Detect which cell encompasses the target text, then output its [X, Y] center coordinate. 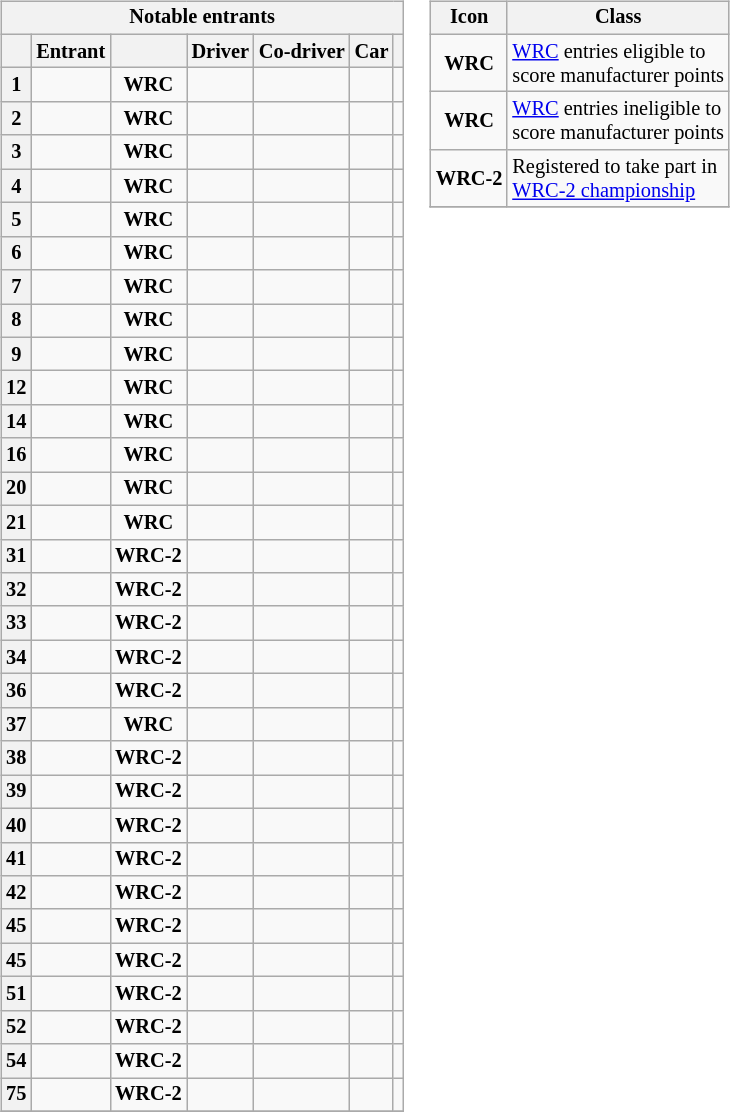
5 [16, 220]
7 [16, 287]
39 [16, 792]
6 [16, 253]
42 [16, 893]
20 [16, 489]
Notable entrants [202, 18]
12 [16, 388]
40 [16, 825]
32 [16, 590]
Icon [469, 18]
33 [16, 623]
51 [16, 994]
16 [16, 455]
WRC entries eligible toscore manufacturer points [618, 63]
37 [16, 724]
WRC entries ineligible toscore manufacturer points [618, 121]
Registered to take part inWRC-2 championship [618, 179]
Driver [220, 51]
38 [16, 758]
Co-driver [302, 51]
Entrant [70, 51]
4 [16, 186]
36 [16, 691]
8 [16, 321]
1 [16, 85]
54 [16, 1061]
41 [16, 859]
3 [16, 152]
9 [16, 354]
2 [16, 119]
14 [16, 422]
Car [372, 51]
Class [618, 18]
75 [16, 1095]
21 [16, 522]
31 [16, 556]
34 [16, 657]
52 [16, 1027]
